Return (X, Y) of the center of cell containing provided text 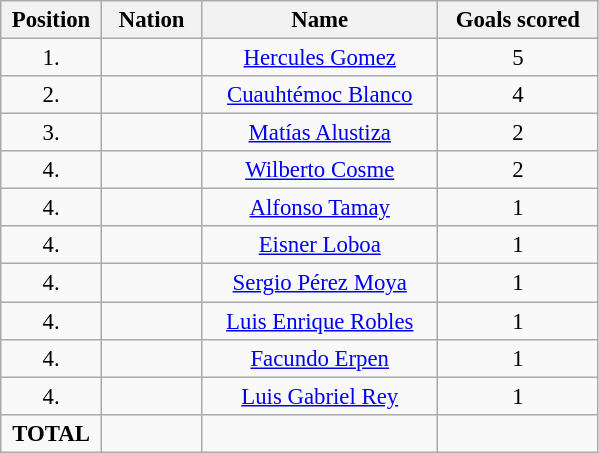
Matías Alustiza (320, 133)
Position (52, 20)
Hercules Gomez (320, 58)
Facundo Erpen (320, 358)
1. (52, 58)
Nation (152, 20)
2. (52, 95)
Goals scored (518, 20)
Eisner Loboa (320, 245)
Wilberto Cosme (320, 170)
Luis Gabriel Rey (320, 396)
Luis Enrique Robles (320, 321)
Sergio Pérez Moya (320, 283)
5 (518, 58)
3. (52, 133)
TOTAL (52, 433)
Alfonso Tamay (320, 208)
Cuauhtémoc Blanco (320, 95)
Name (320, 20)
4 (518, 95)
